Provide the (X, Y) coordinate of the cell's center where the given text is located.  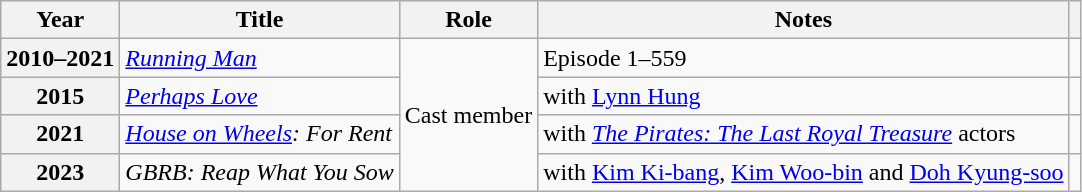
with The Pirates: The Last Royal Treasure actors (804, 134)
with Kim Ki-bang, Kim Woo-bin and Doh Kyung-soo (804, 172)
with Lynn Hung (804, 96)
Running Man (260, 58)
Cast member (468, 115)
Notes (804, 20)
Perhaps Love (260, 96)
2021 (60, 134)
Episode 1–559 (804, 58)
2010–2021 (60, 58)
2015 (60, 96)
Title (260, 20)
GBRB: Reap What You Sow (260, 172)
Role (468, 20)
2023 (60, 172)
House on Wheels: For Rent (260, 134)
Year (60, 20)
